For the text-containing cell, return its midpoint in (x, y) coordinate format. 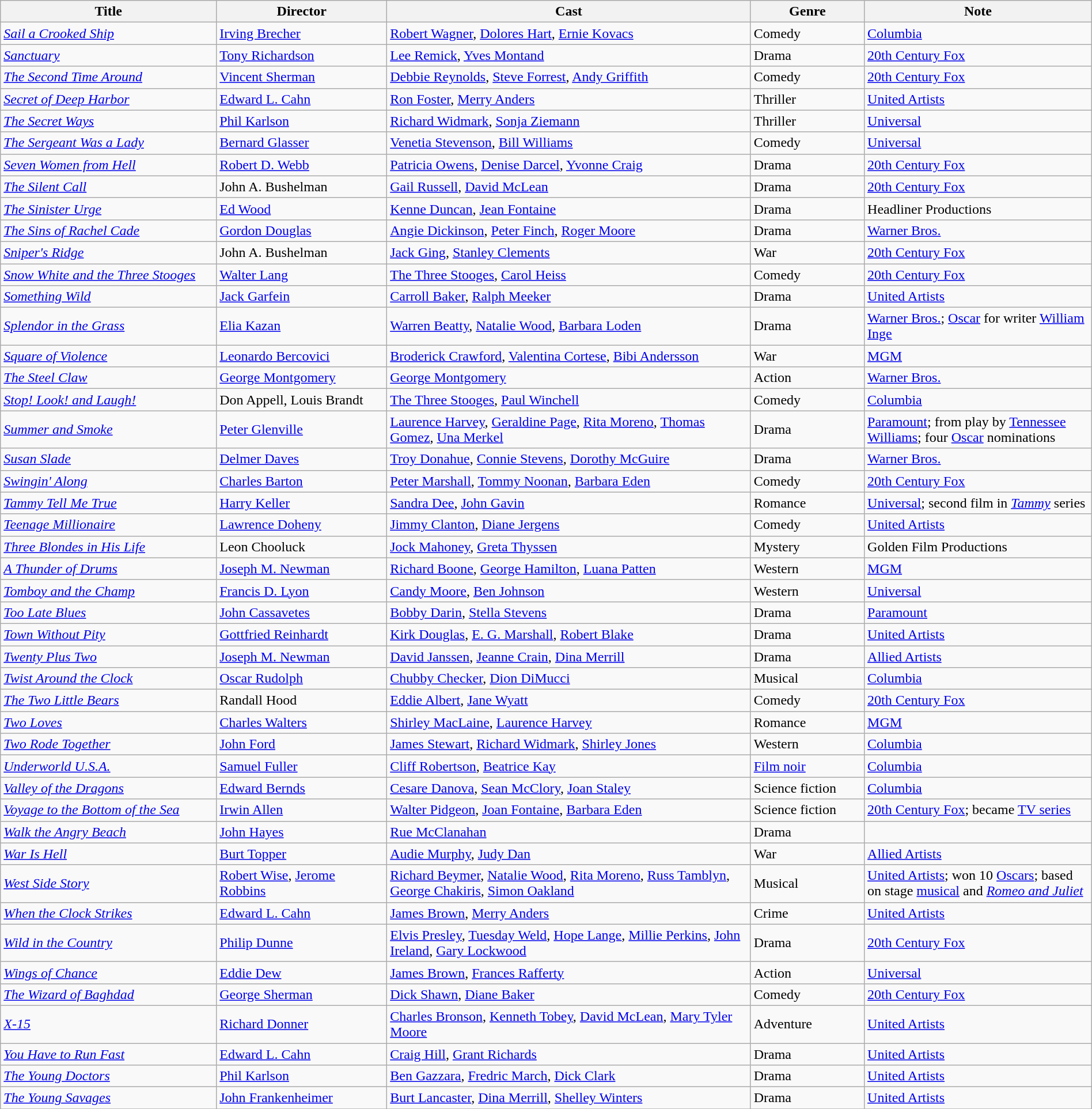
Ben Gazzara, Fredric March, Dick Clark (569, 1076)
Lee Remick, Yves Montand (569, 55)
Robert Wise, Jerome Robbins (302, 884)
Candy Moore, Ben Johnson (569, 591)
Director (302, 12)
Irwin Allen (302, 810)
Randall Hood (302, 701)
Underworld U.S.A. (108, 766)
Debbie Reynolds, Steve Forrest, Andy Griffith (569, 77)
Cesare Danova, Sean McClory, Joan Staley (569, 788)
United Artists; won 10 Oscars; based on stage musical and Romeo and Juliet (978, 884)
Seven Women from Hell (108, 165)
The Young Savages (108, 1098)
Kirk Douglas, E. G. Marshall, Robert Blake (569, 634)
Warner Bros.; Oscar for writer William Inge (978, 326)
David Janssen, Jeanne Crain, Dina Merrill (569, 656)
Samuel Fuller (302, 766)
You Have to Run Fast (108, 1054)
Walk the Angry Beach (108, 832)
John Frankenheimer (302, 1098)
Leon Chooluck (302, 547)
Chubby Checker, Dion DiMucci (569, 679)
Craig Hill, Grant Richards (569, 1054)
Sniper's Ridge (108, 252)
Jock Mahoney, Greta Thyssen (569, 547)
A Thunder of Drums (108, 569)
James Brown, Frances Rafferty (569, 972)
Francis D. Lyon (302, 591)
Vincent Sherman (302, 77)
Paramount (978, 612)
Jimmy Clanton, Diane Jergens (569, 525)
20th Century Fox; became TV series (978, 810)
Wings of Chance (108, 972)
Too Late Blues (108, 612)
Gordon Douglas (302, 230)
Lawrence Doheny (302, 525)
Richard Widmark, Sonja Ziemann (569, 121)
Don Appell, Louis Brandt (302, 400)
War Is Hell (108, 854)
Eddie Albert, Jane Wyatt (569, 701)
Elvis Presley, Tuesday Weld, Hope Lange, Millie Perkins, John Ireland, Gary Lockwood (569, 943)
Jack Garfein (302, 297)
Venetia Stevenson, Bill Williams (569, 143)
Charles Bronson, Kenneth Tobey, David McLean, Mary Tyler Moore (569, 1024)
Bernard Glasser (302, 143)
Secret of Deep Harbor (108, 99)
John Ford (302, 744)
Two Loves (108, 722)
James Brown, Merry Anders (569, 913)
Susan Slade (108, 459)
Oscar Rudolph (302, 679)
Note (978, 12)
Stop! Look! and Laugh! (108, 400)
Eddie Dew (302, 972)
The Sinister Urge (108, 209)
Charles Barton (302, 481)
Tomboy and the Champ (108, 591)
Shirley MacLaine, Laurence Harvey (569, 722)
Title (108, 12)
Tony Richardson (302, 55)
Harry Keller (302, 503)
Snow White and the Three Stooges (108, 275)
Richard Donner (302, 1024)
Irving Brecher (302, 33)
Cast (569, 12)
The Secret Ways (108, 121)
John Hayes (302, 832)
Two Rode Together (108, 744)
The Wizard of Baghdad (108, 994)
Mystery (807, 547)
Something Wild (108, 297)
George Sherman (302, 994)
Jack Ging, Stanley Clements (569, 252)
Robert D. Webb (302, 165)
Dick Shawn, Diane Baker (569, 994)
Twenty Plus Two (108, 656)
Voyage to the Bottom of the Sea (108, 810)
Valley of the Dragons (108, 788)
Philip Dunne (302, 943)
Walter Lang (302, 275)
Peter Glenville (302, 430)
Edward Bernds (302, 788)
The Three Stooges, Carol Heiss (569, 275)
Crime (807, 913)
Golden Film Productions (978, 547)
Burt Topper (302, 854)
The Second Time Around (108, 77)
Paramount; from play by Tennessee Williams; four Oscar nominations (978, 430)
Swingin' Along (108, 481)
Carroll Baker, Ralph Meeker (569, 297)
The Sins of Rachel Cade (108, 230)
Film noir (807, 766)
Universal; second film in Tammy series (978, 503)
John Cassavetes (302, 612)
The Silent Call (108, 187)
When the Clock Strikes (108, 913)
Summer and Smoke (108, 430)
Sanctuary (108, 55)
Rue McClanahan (569, 832)
Troy Donahue, Connie Stevens, Dorothy McGuire (569, 459)
Robert Wagner, Dolores Hart, Ernie Kovacs (569, 33)
Burt Lancaster, Dina Merrill, Shelley Winters (569, 1098)
Kenne Duncan, Jean Fontaine (569, 209)
Town Without Pity (108, 634)
Bobby Darin, Stella Stevens (569, 612)
Three Blondes in His Life (108, 547)
Leonardo Bercovici (302, 356)
Richard Beymer, Natalie Wood, Rita Moreno, Russ Tamblyn, George Chakiris, Simon Oakland (569, 884)
Charles Walters (302, 722)
Broderick Crawford, Valentina Cortese, Bibi Andersson (569, 356)
Ron Foster, Merry Anders (569, 99)
Sandra Dee, John Gavin (569, 503)
Wild in the Country (108, 943)
The Steel Claw (108, 378)
Delmer Daves (302, 459)
Elia Kazan (302, 326)
The Two Little Bears (108, 701)
The Three Stooges, Paul Winchell (569, 400)
Angie Dickinson, Peter Finch, Roger Moore (569, 230)
Headliner Productions (978, 209)
X-15 (108, 1024)
Cliff Robertson, Beatrice Kay (569, 766)
Sail a Crooked Ship (108, 33)
Ed Wood (302, 209)
Splendor in the Grass (108, 326)
Genre (807, 12)
West Side Story (108, 884)
Laurence Harvey, Geraldine Page, Rita Moreno, Thomas Gomez, Una Merkel (569, 430)
Twist Around the Clock (108, 679)
Adventure (807, 1024)
Gail Russell, David McLean (569, 187)
The Young Doctors (108, 1076)
Walter Pidgeon, Joan Fontaine, Barbara Eden (569, 810)
Peter Marshall, Tommy Noonan, Barbara Eden (569, 481)
James Stewart, Richard Widmark, Shirley Jones (569, 744)
Warren Beatty, Natalie Wood, Barbara Loden (569, 326)
Teenage Millionaire (108, 525)
Patricia Owens, Denise Darcel, Yvonne Craig (569, 165)
Richard Boone, George Hamilton, Luana Patten (569, 569)
Gottfried Reinhardt (302, 634)
Square of Violence (108, 356)
The Sergeant Was a Lady (108, 143)
Tammy Tell Me True (108, 503)
Audie Murphy, Judy Dan (569, 854)
